Extract the [x, y] coordinate from the center of the cell holding the provided text.  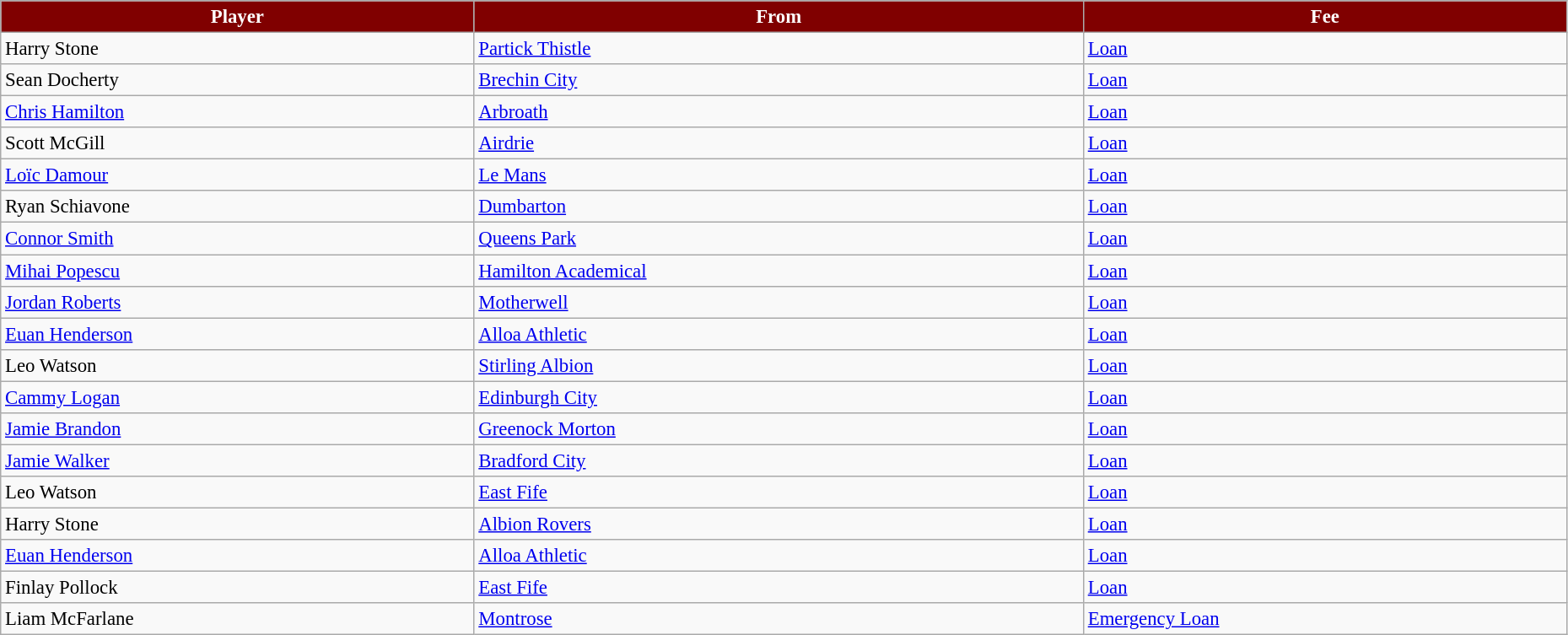
Jamie Walker [238, 460]
From [779, 17]
Edinburgh City [779, 397]
Chris Hamilton [238, 112]
Hamilton Academical [779, 271]
Jordan Roberts [238, 302]
Liam McFarlane [238, 619]
Loïc Damour [238, 175]
Stirling Albion [779, 365]
Le Mans [779, 175]
Arbroath [779, 112]
Greenock Morton [779, 429]
Player [238, 17]
Motherwell [779, 302]
Montrose [779, 619]
Jamie Brandon [238, 429]
Mihai Popescu [238, 271]
Airdrie [779, 143]
Connor Smith [238, 239]
Queens Park [779, 239]
Emergency Loan [1324, 619]
Albion Rovers [779, 524]
Finlay Pollock [238, 588]
Sean Docherty [238, 80]
Scott McGill [238, 143]
Bradford City [779, 460]
Brechin City [779, 80]
Cammy Logan [238, 397]
Ryan Schiavone [238, 207]
Dumbarton [779, 207]
Fee [1324, 17]
Partick Thistle [779, 49]
